Determine the [X, Y] coordinate at the center of the cell enclosing the given text.  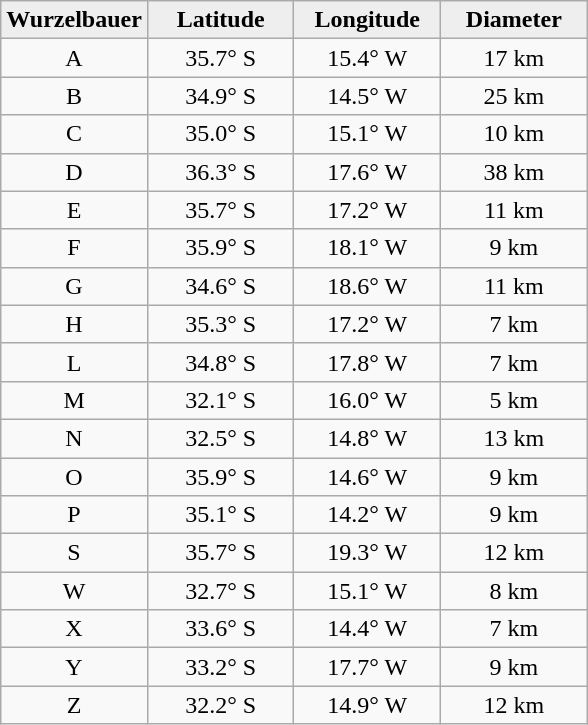
G [74, 286]
33.6° S [220, 629]
14.2° W [368, 515]
34.6° S [220, 286]
19.3° W [368, 553]
Latitude [220, 20]
34.9° S [220, 96]
D [74, 172]
E [74, 210]
18.6° W [368, 286]
34.8° S [220, 362]
Z [74, 705]
10 km [514, 134]
L [74, 362]
18.1° W [368, 248]
14.5° W [368, 96]
17.8° W [368, 362]
32.7° S [220, 591]
N [74, 438]
14.6° W [368, 477]
14.9° W [368, 705]
33.2° S [220, 667]
14.4° W [368, 629]
17.7° W [368, 667]
P [74, 515]
32.1° S [220, 400]
35.0° S [220, 134]
5 km [514, 400]
Wurzelbauer [74, 20]
W [74, 591]
B [74, 96]
32.2° S [220, 705]
13 km [514, 438]
35.3° S [220, 324]
16.0° W [368, 400]
Y [74, 667]
32.5° S [220, 438]
14.8° W [368, 438]
F [74, 248]
O [74, 477]
C [74, 134]
38 km [514, 172]
Longitude [368, 20]
25 km [514, 96]
M [74, 400]
17 km [514, 58]
15.4° W [368, 58]
17.6° W [368, 172]
A [74, 58]
Diameter [514, 20]
36.3° S [220, 172]
35.1° S [220, 515]
S [74, 553]
8 km [514, 591]
H [74, 324]
X [74, 629]
